For the text-containing cell, return its midpoint in (x, y) coordinate format. 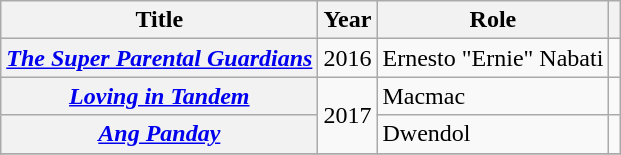
2016 (348, 58)
Year (348, 20)
Loving in Tandem (160, 96)
Ernesto "Ernie" Nabati (493, 58)
Title (160, 20)
The Super Parental Guardians (160, 58)
Ang Panday (160, 134)
Role (493, 20)
Macmac (493, 96)
Dwendol (493, 134)
2017 (348, 115)
